For the text-containing cell, return its midpoint in [x, y] coordinate format. 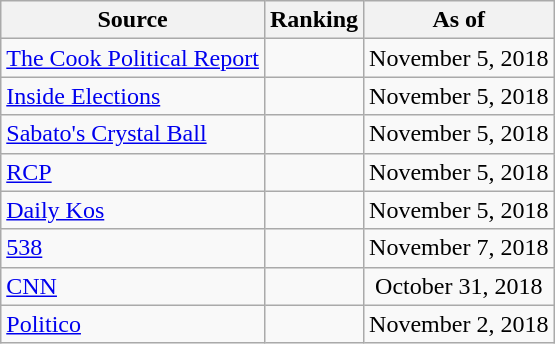
November 2, 2018 [459, 324]
As of [459, 20]
Source [133, 20]
Ranking [314, 20]
538 [133, 248]
November 7, 2018 [459, 248]
The Cook Political Report [133, 58]
Inside Elections [133, 96]
CNN [133, 286]
Politico [133, 324]
RCP [133, 172]
Sabato's Crystal Ball [133, 134]
October 31, 2018 [459, 286]
Daily Kos [133, 210]
